Detect which cell encompasses the target text, then output its [x, y] center coordinate. 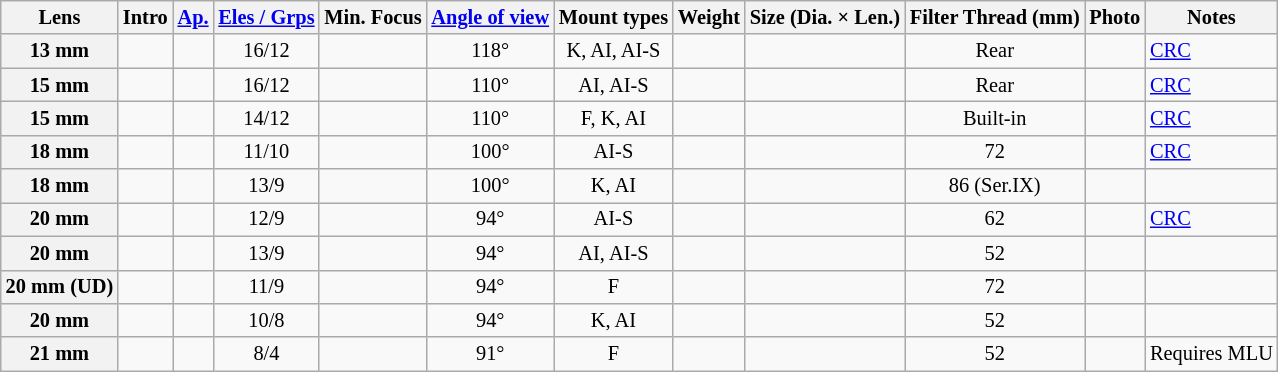
118° [490, 51]
F, K, AI [614, 118]
Size (Dia. × Len.) [825, 17]
Filter Thread (mm) [995, 17]
Weight [709, 17]
14/12 [266, 118]
Min. Focus [372, 17]
Lens [60, 17]
13 mm [60, 51]
91° [490, 354]
Built-in [995, 118]
Ap. [194, 17]
11/10 [266, 152]
12/9 [266, 219]
8/4 [266, 354]
Intro [146, 17]
11/9 [266, 287]
21 mm [60, 354]
62 [995, 219]
Notes [1212, 17]
10/8 [266, 320]
20 mm (UD) [60, 287]
Angle of view [490, 17]
Requires MLU [1212, 354]
86 (Ser.IX) [995, 186]
K, AI, AI-S [614, 51]
Photo [1114, 17]
Mount types [614, 17]
Eles / Grps [266, 17]
